Scan for the cell matching the given text and deliver its [X, Y] coordinate at center. 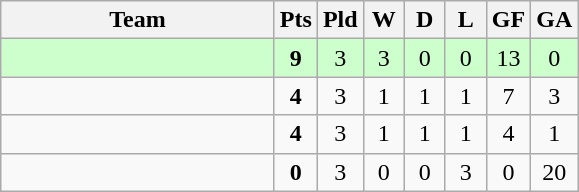
D [424, 20]
13 [508, 58]
Team [138, 20]
GF [508, 20]
L [466, 20]
20 [554, 172]
7 [508, 96]
Pld [340, 20]
W [384, 20]
Pts [296, 20]
GA [554, 20]
9 [296, 58]
